Search for the cell housing the specified text and yield its (x, y) center coordinate. 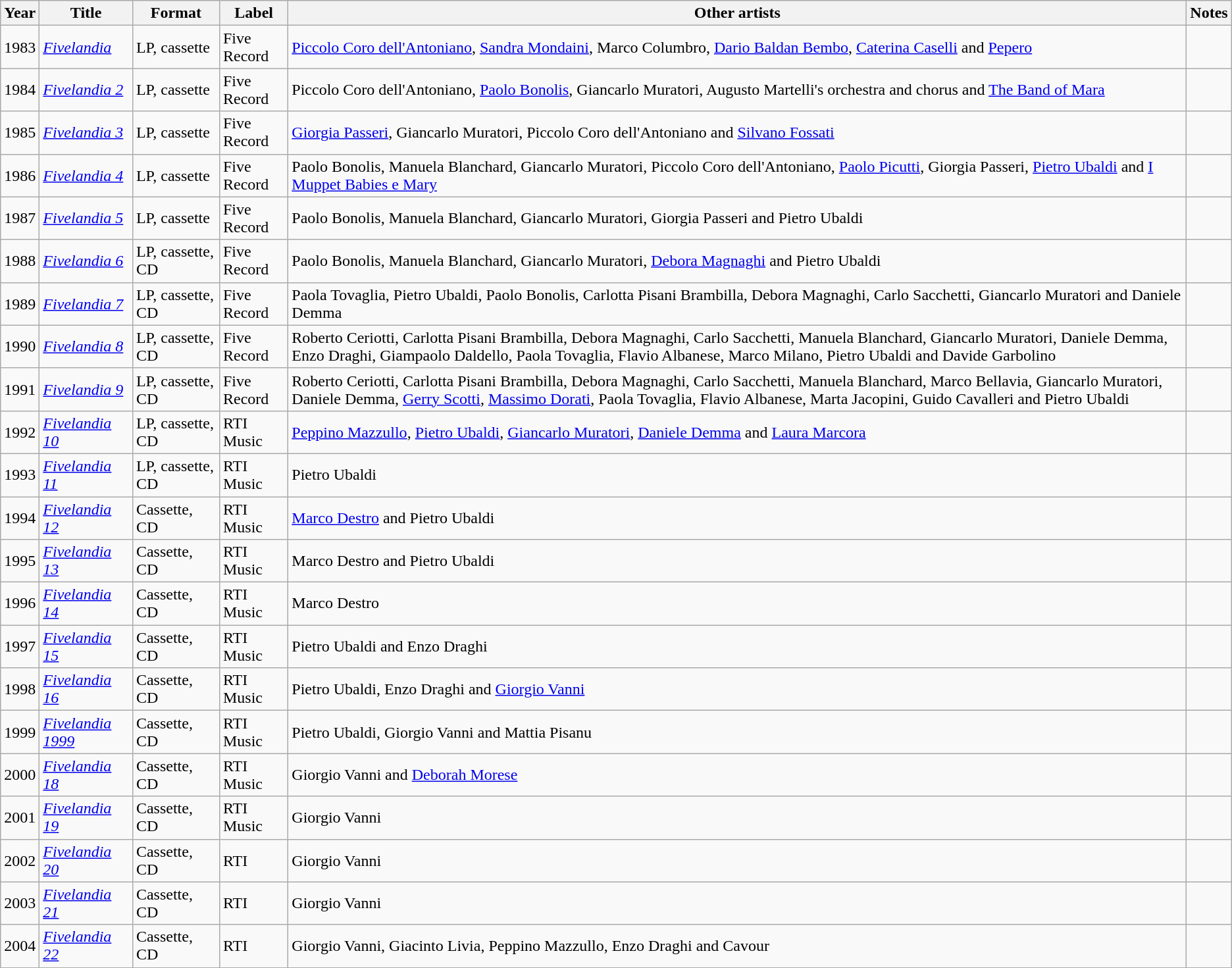
1985 (20, 133)
1991 (20, 390)
1992 (20, 432)
1989 (20, 304)
Fivelandia 13 (86, 561)
Fivelandia 14 (86, 604)
1993 (20, 475)
Fivelandia 18 (86, 775)
Label (253, 13)
1983 (20, 47)
Marco Destro (737, 604)
Fivelandia 12 (86, 517)
1996 (20, 604)
Piccolo Coro dell'Antoniano, Sandra Mondaini, Marco Columbro, Dario Baldan Bembo, Caterina Caselli and Pepero (737, 47)
Fivelandia 4 (86, 175)
Giorgio Vanni and Deborah Morese (737, 775)
2001 (20, 817)
Pietro Ubaldi and Enzo Draghi (737, 646)
1998 (20, 690)
Giorgia Passeri, Giancarlo Muratori, Piccolo Coro dell'Antoniano and Silvano Fossati (737, 133)
Peppino Mazzullo, Pietro Ubaldi, Giancarlo Muratori, Daniele Demma and Laura Marcora (737, 432)
1997 (20, 646)
Piccolo Coro dell'Antoniano, Paolo Bonolis, Giancarlo Muratori, Augusto Martelli's orchestra and chorus and The Band of Mara (737, 89)
1990 (20, 346)
Pietro Ubaldi (737, 475)
Fivelandia 15 (86, 646)
1986 (20, 175)
1995 (20, 561)
Fivelandia 9 (86, 390)
Fivelandia 22 (86, 946)
Paolo Bonolis, Manuela Blanchard, Giancarlo Muratori, Debora Magnaghi and Pietro Ubaldi (737, 261)
Fivelandia 20 (86, 861)
Fivelandia 5 (86, 218)
Fivelandia 7 (86, 304)
Format (176, 13)
2000 (20, 775)
Fivelandia (86, 47)
2003 (20, 903)
Paola Tovaglia, Pietro Ubaldi, Paolo Bonolis, Carlotta Pisani Brambilla, Debora Magnaghi, Carlo Sacchetti, Giancarlo Muratori and Daniele Demma (737, 304)
Title (86, 13)
Pietro Ubaldi, Enzo Draghi and Giorgio Vanni (737, 690)
1984 (20, 89)
Fivelandia 2 (86, 89)
Fivelandia 10 (86, 432)
Fivelandia 21 (86, 903)
Year (20, 13)
Fivelandia 11 (86, 475)
Notes (1209, 13)
Fivelandia 6 (86, 261)
1999 (20, 732)
1987 (20, 218)
1994 (20, 517)
Pietro Ubaldi, Giorgio Vanni and Mattia Pisanu (737, 732)
2002 (20, 861)
Paolo Bonolis, Manuela Blanchard, Giancarlo Muratori, Giorgia Passeri and Pietro Ubaldi (737, 218)
Fivelandia 8 (86, 346)
1988 (20, 261)
2004 (20, 946)
Fivelandia 1999 (86, 732)
Fivelandia 19 (86, 817)
Fivelandia 3 (86, 133)
Other artists (737, 13)
Fivelandia 16 (86, 690)
Giorgio Vanni, Giacinto Livia, Peppino Mazzullo, Enzo Draghi and Cavour (737, 946)
